Scan for the cell matching the given text and deliver its [x, y] coordinate at center. 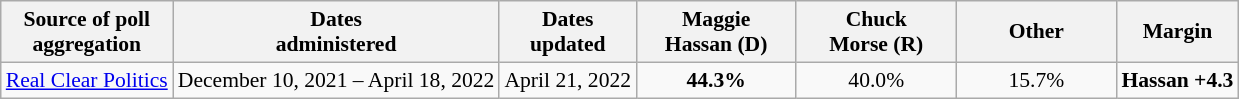
MaggieHassan (D) [716, 32]
Margin [1177, 32]
Hassan +4.3 [1177, 80]
Datesadministered [336, 32]
Other [1036, 32]
December 10, 2021 – April 18, 2022 [336, 80]
15.7% [1036, 80]
Source of pollaggregation [87, 32]
44.3% [716, 80]
Datesupdated [568, 32]
April 21, 2022 [568, 80]
ChuckMorse (R) [876, 32]
Real Clear Politics [87, 80]
40.0% [876, 80]
